Find where the given text appears and provide that cell's center as (x, y) coordinate. 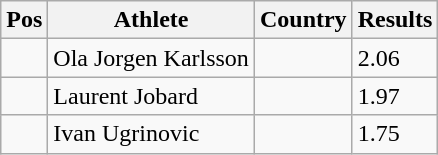
1.75 (395, 134)
Country (303, 20)
Laurent Jobard (152, 96)
Ivan Ugrinovic (152, 134)
2.06 (395, 58)
Pos (24, 20)
Athlete (152, 20)
1.97 (395, 96)
Results (395, 20)
Ola Jorgen Karlsson (152, 58)
